Output the [X, Y] coordinate of the center of the cell containing the given text.  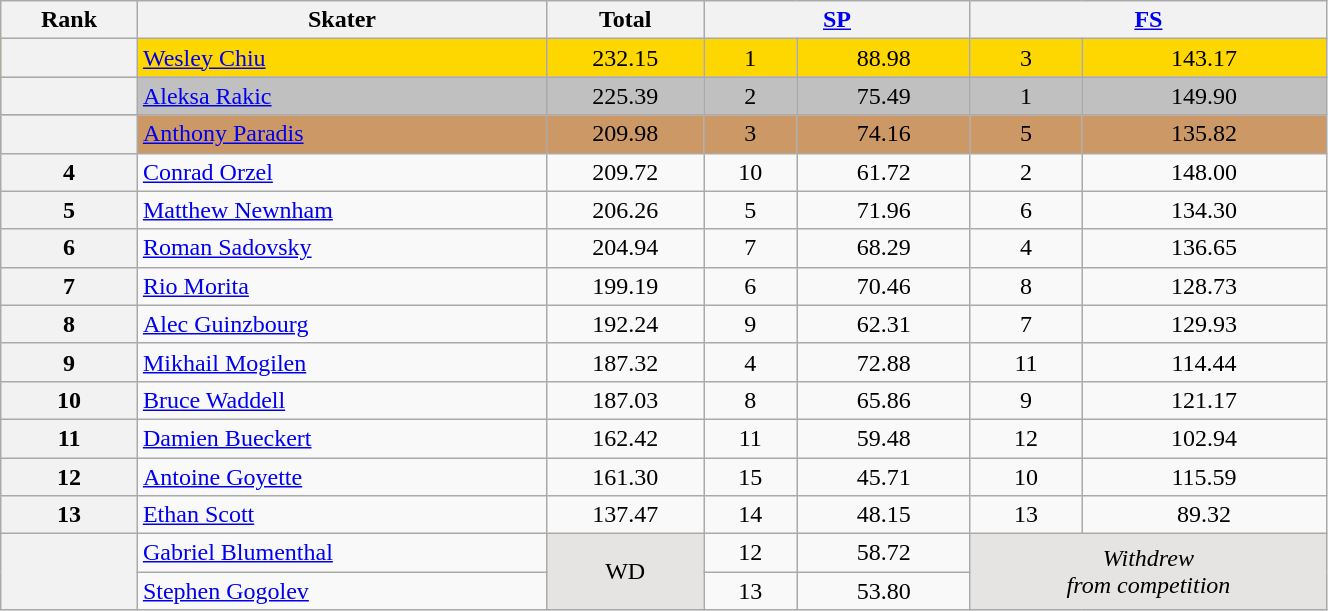
137.47 [626, 515]
187.03 [626, 400]
148.00 [1204, 172]
136.65 [1204, 248]
Antoine Goyette [342, 477]
88.98 [884, 58]
143.17 [1204, 58]
Ethan Scott [342, 515]
121.17 [1204, 400]
102.94 [1204, 438]
58.72 [884, 553]
114.44 [1204, 362]
Rank [70, 20]
48.15 [884, 515]
15 [750, 477]
Withdrewfrom competition [1148, 572]
225.39 [626, 96]
Alec Guinzbourg [342, 324]
134.30 [1204, 210]
209.72 [626, 172]
61.72 [884, 172]
Total [626, 20]
71.96 [884, 210]
75.49 [884, 96]
Skater [342, 20]
70.46 [884, 286]
WD [626, 572]
Bruce Waddell [342, 400]
89.32 [1204, 515]
Matthew Newnham [342, 210]
SP [838, 20]
115.59 [1204, 477]
129.93 [1204, 324]
72.88 [884, 362]
232.15 [626, 58]
149.90 [1204, 96]
135.82 [1204, 134]
Gabriel Blumenthal [342, 553]
199.19 [626, 286]
Damien Bueckert [342, 438]
161.30 [626, 477]
209.98 [626, 134]
Rio Morita [342, 286]
204.94 [626, 248]
65.86 [884, 400]
128.73 [1204, 286]
FS [1148, 20]
Aleksa Rakic [342, 96]
206.26 [626, 210]
Roman Sadovsky [342, 248]
74.16 [884, 134]
Mikhail Mogilen [342, 362]
Anthony Paradis [342, 134]
192.24 [626, 324]
53.80 [884, 591]
Conrad Orzel [342, 172]
14 [750, 515]
59.48 [884, 438]
Wesley Chiu [342, 58]
187.32 [626, 362]
45.71 [884, 477]
62.31 [884, 324]
68.29 [884, 248]
162.42 [626, 438]
Stephen Gogolev [342, 591]
